For the text-containing cell, return its midpoint in (x, y) coordinate format. 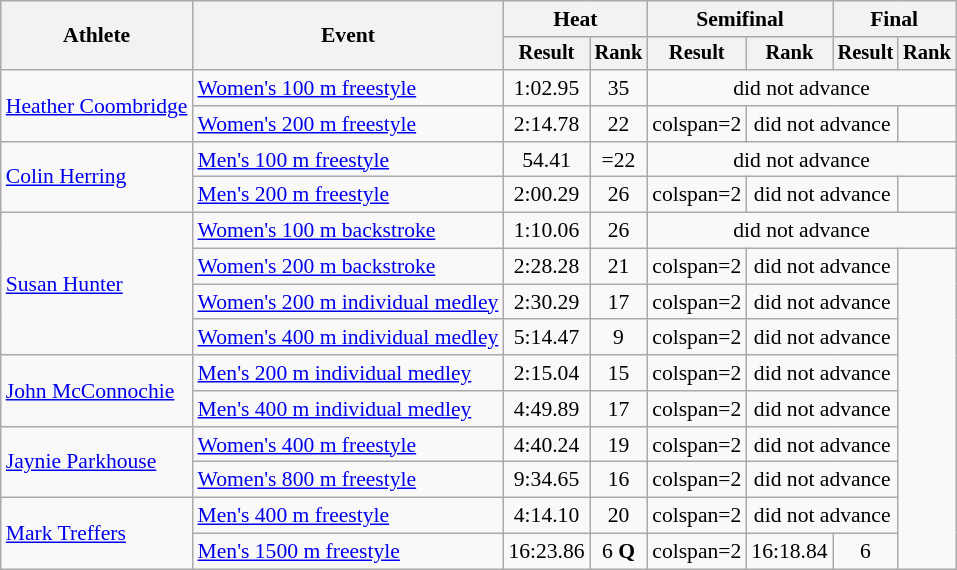
9 (619, 338)
4:40.24 (546, 445)
54.41 (546, 160)
Women's 800 m freestyle (348, 480)
Men's 200 m freestyle (348, 195)
4:49.89 (546, 409)
Men's 100 m freestyle (348, 160)
Final (894, 19)
Susan Hunter (97, 284)
Women's 100 m backstroke (348, 231)
Event (348, 36)
2:00.29 (546, 195)
John McConnochie (97, 390)
Heather Coombridge (97, 106)
20 (619, 516)
4:14.10 (546, 516)
6 Q (619, 552)
22 (619, 124)
Athlete (97, 36)
35 (619, 88)
Men's 1500 m freestyle (348, 552)
1:02.95 (546, 88)
Women's 200 m individual medley (348, 302)
19 (619, 445)
Women's 200 m backstroke (348, 267)
16:23.86 (546, 552)
2:14.78 (546, 124)
2:15.04 (546, 373)
Men's 400 m individual medley (348, 409)
16 (619, 480)
Semifinal (740, 19)
Women's 200 m freestyle (348, 124)
15 (619, 373)
1:10.06 (546, 231)
21 (619, 267)
6 (866, 552)
Heat (575, 19)
5:14.47 (546, 338)
2:30.29 (546, 302)
Men's 400 m freestyle (348, 516)
Women's 400 m freestyle (348, 445)
16:18.84 (789, 552)
Men's 200 m individual medley (348, 373)
9:34.65 (546, 480)
Jaynie Parkhouse (97, 462)
Women's 100 m freestyle (348, 88)
2:28.28 (546, 267)
Mark Treffers (97, 534)
=22 (619, 160)
Colin Herring (97, 178)
Women's 400 m individual medley (348, 338)
